Locate the cell with the specified text and output its [x, y] center coordinate. 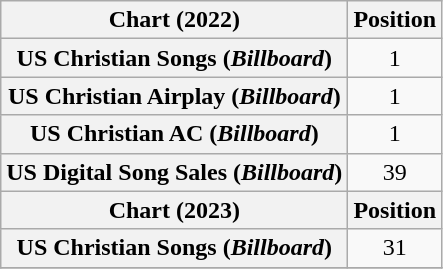
39 [395, 172]
US Christian Airplay (Billboard) [174, 96]
31 [395, 248]
Chart (2023) [174, 210]
Chart (2022) [174, 20]
US Christian AC (Billboard) [174, 134]
US Digital Song Sales (Billboard) [174, 172]
